Search for the cell housing the specified text and yield its (X, Y) center coordinate. 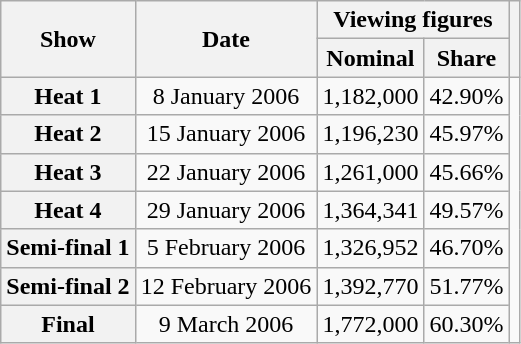
Date (226, 39)
Share (466, 58)
8 January 2006 (226, 96)
Semi-final 1 (68, 248)
Heat 3 (68, 172)
Nominal (370, 58)
1,364,341 (370, 210)
45.97% (466, 134)
Semi-final 2 (68, 286)
15 January 2006 (226, 134)
12 February 2006 (226, 286)
5 February 2006 (226, 248)
9 March 2006 (226, 324)
1,772,000 (370, 324)
1,182,000 (370, 96)
45.66% (466, 172)
29 January 2006 (226, 210)
46.70% (466, 248)
42.90% (466, 96)
1,196,230 (370, 134)
Viewing figures (413, 20)
Show (68, 39)
Heat 1 (68, 96)
Heat 2 (68, 134)
1,392,770 (370, 286)
Final (68, 324)
1,261,000 (370, 172)
51.77% (466, 286)
49.57% (466, 210)
60.30% (466, 324)
Heat 4 (68, 210)
1,326,952 (370, 248)
22 January 2006 (226, 172)
